Output the (x, y) coordinate of the center of the cell containing the given text.  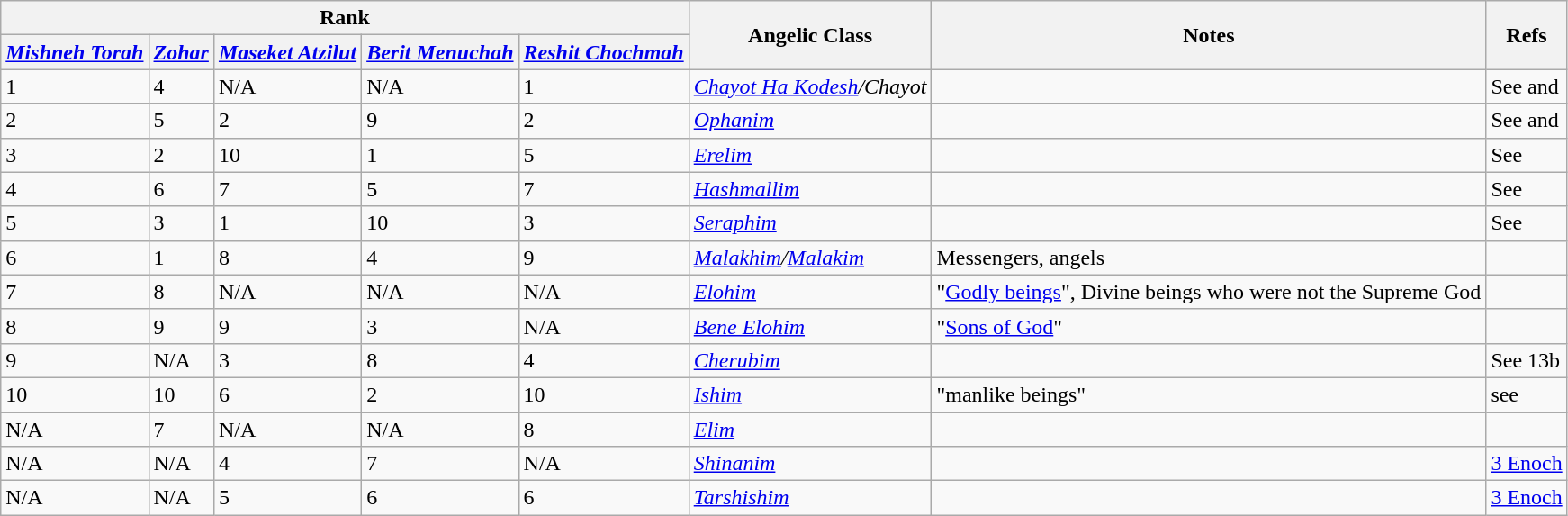
Malakhim/Malakim (810, 258)
Chayot Ha Kodesh/Chayot (810, 86)
Seraphim (810, 223)
Ophanim (810, 121)
Elohim (810, 292)
Rank (345, 18)
Shinanim (810, 464)
"Godly beings", Divine beings who were not the Supreme God (1209, 292)
Refs (1527, 35)
Cherubim (810, 360)
Mishneh Torah (75, 52)
Zohar (181, 52)
Hashmallim (810, 189)
Reshit Chochmah (603, 52)
Ishim (810, 394)
See 13b (1527, 360)
Notes (1209, 35)
"manlike beings" (1209, 394)
Messengers, angels (1209, 258)
Maseket Atzilut (287, 52)
Bene Elohim (810, 326)
Elim (810, 430)
Berit Menuchah (440, 52)
Angelic Class (810, 35)
Erelim (810, 155)
Tarshishim (810, 498)
see (1527, 394)
"Sons of God" (1209, 326)
